Determine the (X, Y) coordinate at the center of the cell enclosing the given text.  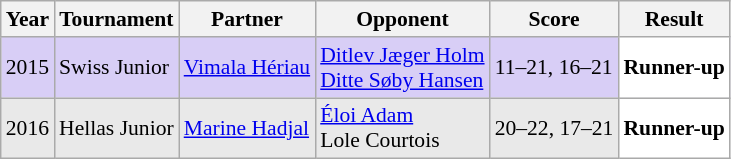
20–22, 17–21 (554, 128)
Ditlev Jæger Holm Ditte Søby Hansen (402, 68)
Result (674, 19)
Marine Hadjal (247, 128)
Year (28, 19)
Partner (247, 19)
2015 (28, 68)
Éloi Adam Lole Courtois (402, 128)
2016 (28, 128)
11–21, 16–21 (554, 68)
Vimala Hériau (247, 68)
Opponent (402, 19)
Swiss Junior (116, 68)
Score (554, 19)
Hellas Junior (116, 128)
Tournament (116, 19)
